Search for the cell housing the specified text and yield its [X, Y] center coordinate. 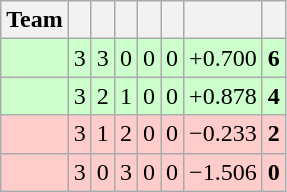
Team [35, 20]
4 [274, 96]
6 [274, 58]
−1.506 [224, 172]
+0.700 [224, 58]
−0.233 [224, 134]
+0.878 [224, 96]
